From the cell containing the given text, extract its center point as (x, y) coordinate. 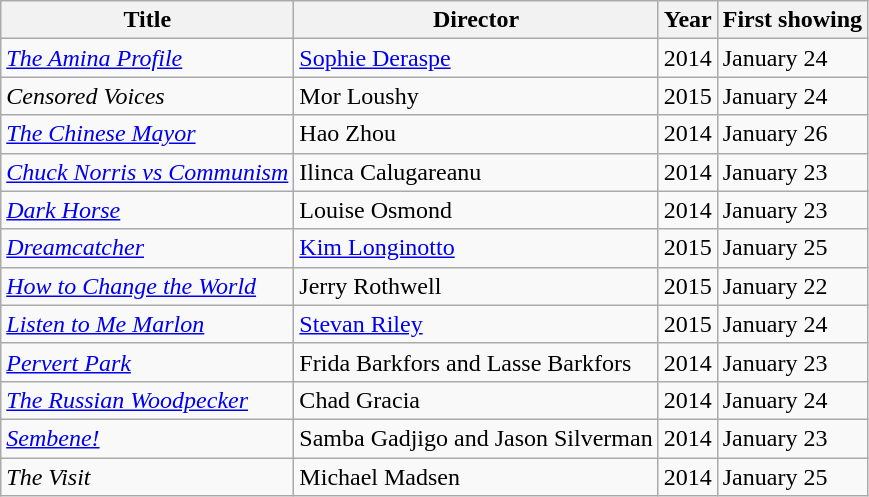
Ilinca Calugareanu (476, 172)
January 26 (792, 134)
Kim Longinotto (476, 248)
Sophie Deraspe (476, 58)
The Visit (148, 477)
The Chinese Mayor (148, 134)
Louise Osmond (476, 210)
Sembene! (148, 438)
Mor Loushy (476, 96)
Pervert Park (148, 362)
Stevan Riley (476, 324)
Frida Barkfors and Lasse Barkfors (476, 362)
Michael Madsen (476, 477)
Listen to Me Marlon (148, 324)
Dark Horse (148, 210)
Samba Gadjigo and Jason Silverman (476, 438)
Director (476, 20)
Chad Gracia (476, 400)
January 22 (792, 286)
Title (148, 20)
Hao Zhou (476, 134)
Dreamcatcher (148, 248)
How to Change the World (148, 286)
Chuck Norris vs Communism (148, 172)
Year (688, 20)
The Amina Profile (148, 58)
Jerry Rothwell (476, 286)
The Russian Woodpecker (148, 400)
Censored Voices (148, 96)
First showing (792, 20)
